Locate the cell with the specified text and output its (x, y) center coordinate. 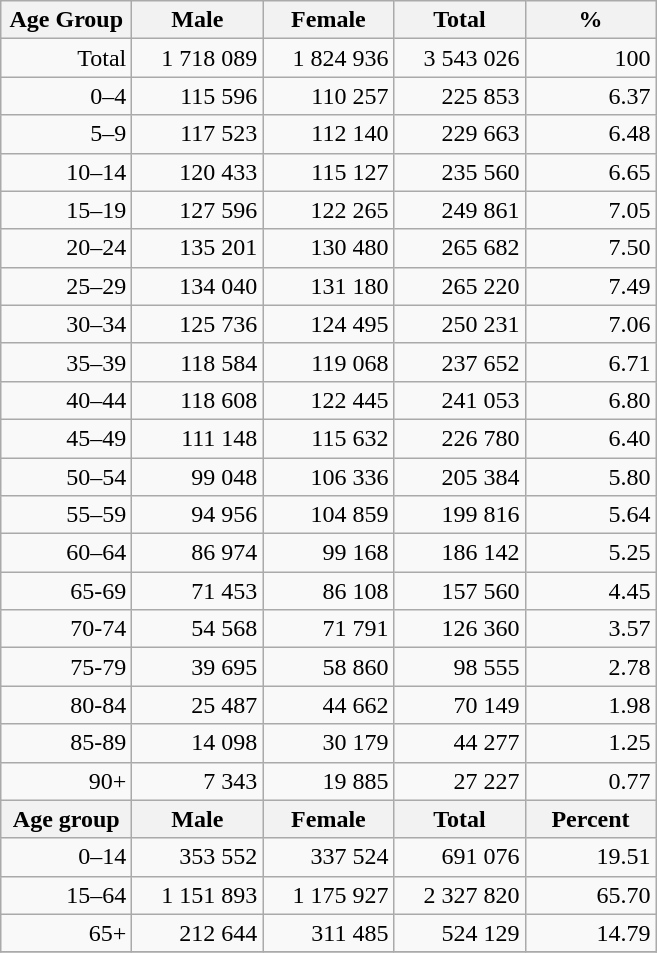
1.98 (590, 705)
27 227 (460, 781)
30–34 (66, 324)
70 149 (460, 705)
85-89 (66, 743)
131 180 (328, 286)
2.78 (590, 667)
250 231 (460, 324)
7.06 (590, 324)
353 552 (198, 857)
124 495 (328, 324)
6.65 (590, 172)
104 859 (328, 515)
106 336 (328, 477)
45–49 (66, 438)
524 129 (460, 933)
35–39 (66, 362)
122 445 (328, 400)
118 608 (198, 400)
30 179 (328, 743)
111 148 (198, 438)
7.49 (590, 286)
135 201 (198, 248)
65.70 (590, 895)
6.40 (590, 438)
5.25 (590, 553)
2 327 820 (460, 895)
99 048 (198, 477)
39 695 (198, 667)
25–29 (66, 286)
126 360 (460, 629)
20–24 (66, 248)
65-69 (66, 591)
110 257 (328, 96)
6.80 (590, 400)
1 824 936 (328, 58)
90+ (66, 781)
10–14 (66, 172)
19.51 (590, 857)
71 791 (328, 629)
5.80 (590, 477)
1 151 893 (198, 895)
44 277 (460, 743)
122 265 (328, 210)
199 816 (460, 515)
1.25 (590, 743)
6.71 (590, 362)
44 662 (328, 705)
7.05 (590, 210)
112 140 (328, 134)
65+ (66, 933)
86 974 (198, 553)
212 644 (198, 933)
235 560 (460, 172)
229 663 (460, 134)
5–9 (66, 134)
265 682 (460, 248)
94 956 (198, 515)
40–44 (66, 400)
14.79 (590, 933)
311 485 (328, 933)
0–4 (66, 96)
98 555 (460, 667)
205 384 (460, 477)
118 584 (198, 362)
3.57 (590, 629)
337 524 (328, 857)
60–64 (66, 553)
54 568 (198, 629)
70-74 (66, 629)
115 596 (198, 96)
Age group (66, 819)
7 343 (198, 781)
7.50 (590, 248)
119 068 (328, 362)
80-84 (66, 705)
241 053 (460, 400)
265 220 (460, 286)
225 853 (460, 96)
0.77 (590, 781)
19 885 (328, 781)
50–54 (66, 477)
237 652 (460, 362)
75-79 (66, 667)
% (590, 20)
134 040 (198, 286)
Age Group (66, 20)
15–64 (66, 895)
249 861 (460, 210)
100 (590, 58)
6.37 (590, 96)
157 560 (460, 591)
14 098 (198, 743)
1 718 089 (198, 58)
4.45 (590, 591)
71 453 (198, 591)
125 736 (198, 324)
99 168 (328, 553)
120 433 (198, 172)
Percent (590, 819)
115 632 (328, 438)
130 480 (328, 248)
226 780 (460, 438)
1 175 927 (328, 895)
15–19 (66, 210)
6.48 (590, 134)
691 076 (460, 857)
3 543 026 (460, 58)
186 142 (460, 553)
117 523 (198, 134)
5.64 (590, 515)
0–14 (66, 857)
115 127 (328, 172)
58 860 (328, 667)
86 108 (328, 591)
55–59 (66, 515)
127 596 (198, 210)
25 487 (198, 705)
